Identify which cell holds the provided text, then report its [x, y] central coordinate. 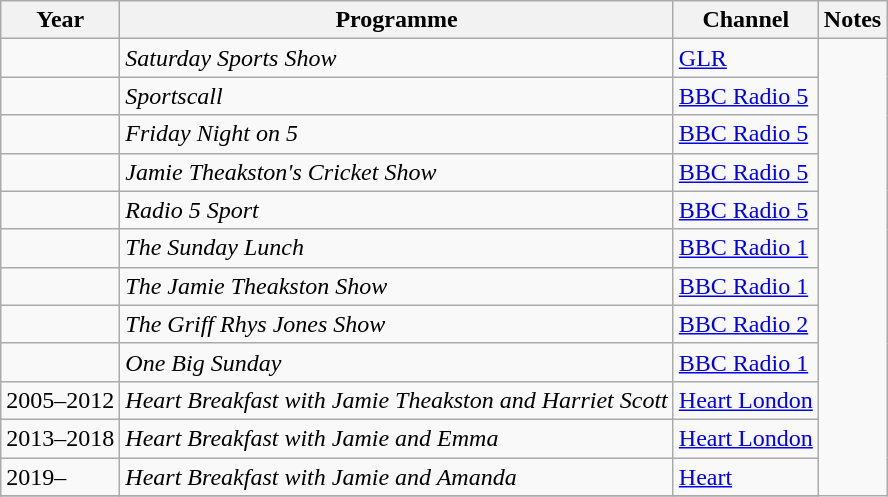
Saturday Sports Show [396, 58]
One Big Sunday [396, 362]
Notes [852, 20]
GLR [746, 58]
2013–2018 [60, 438]
Programme [396, 20]
The Jamie Theakston Show [396, 286]
Friday Night on 5 [396, 134]
Jamie Theakston's Cricket Show [396, 172]
Heart Breakfast with Jamie Theakston and Harriet Scott [396, 400]
2005–2012 [60, 400]
Channel [746, 20]
Year [60, 20]
BBC Radio 2 [746, 324]
2019– [60, 477]
Heart Breakfast with Jamie and Emma [396, 438]
The Griff Rhys Jones Show [396, 324]
Heart Breakfast with Jamie and Amanda [396, 477]
The Sunday Lunch [396, 248]
Radio 5 Sport [396, 210]
Heart [746, 477]
Sportscall [396, 96]
